From the cell containing the given text, extract its center point as (x, y) coordinate. 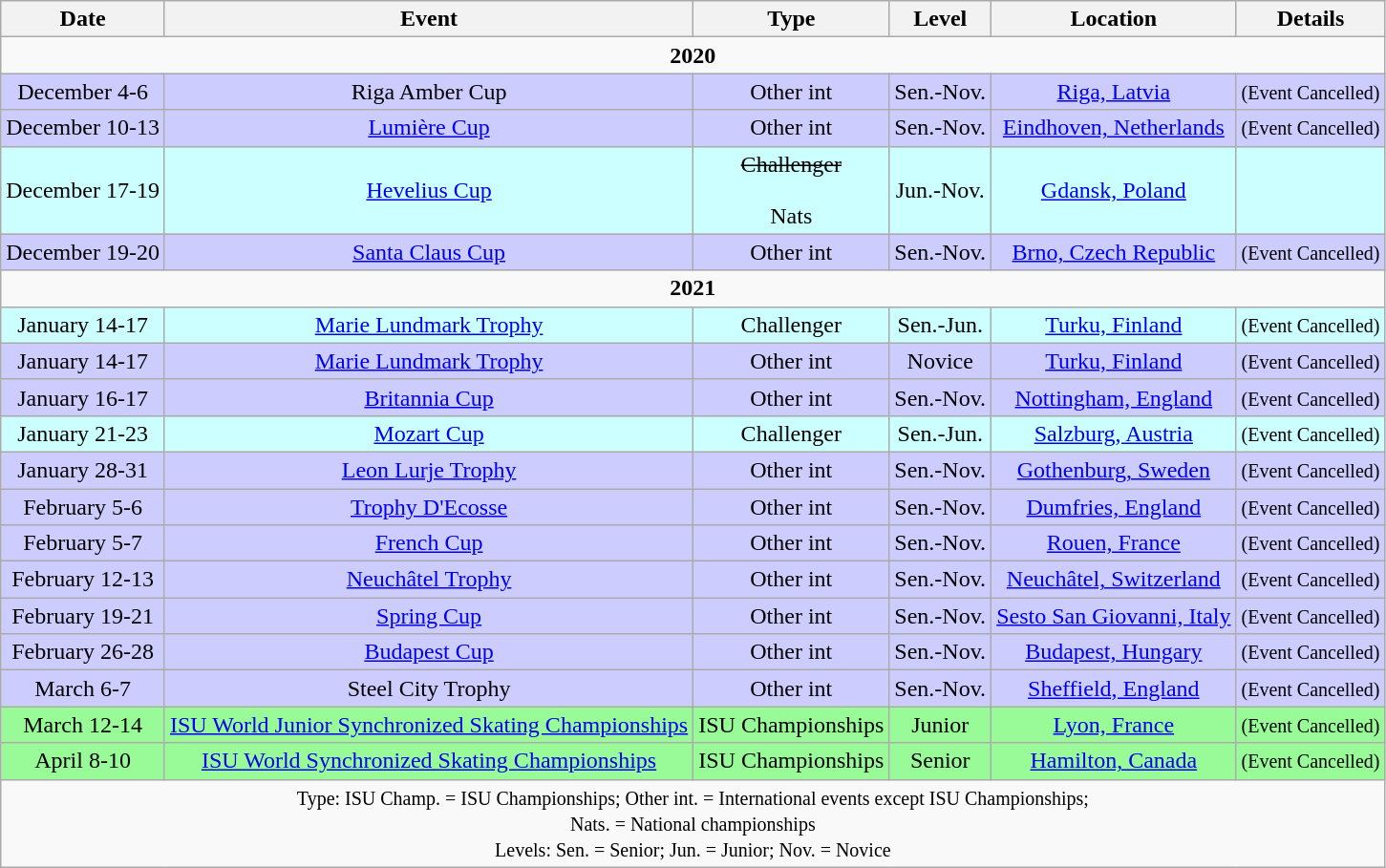
Riga Amber Cup (428, 92)
February 12-13 (83, 580)
ISU World Synchronized Skating Championships (428, 761)
Dumfries, England (1114, 507)
December 17-19 (83, 190)
December 10-13 (83, 128)
Britannia Cup (428, 397)
January 16-17 (83, 397)
Brno, Czech Republic (1114, 252)
Hamilton, Canada (1114, 761)
February 26-28 (83, 652)
Santa Claus Cup (428, 252)
December 19-20 (83, 252)
Neuchâtel Trophy (428, 580)
Details (1311, 19)
Location (1114, 19)
January 28-31 (83, 470)
ChallengerNats (791, 190)
Lyon, France (1114, 725)
January 21-23 (83, 434)
Junior (940, 725)
Trophy D'Ecosse (428, 507)
2021 (693, 288)
Rouen, France (1114, 543)
Lumière Cup (428, 128)
Budapest, Hungary (1114, 652)
March 12-14 (83, 725)
French Cup (428, 543)
Novice (940, 361)
April 8-10 (83, 761)
December 4-6 (83, 92)
Budapest Cup (428, 652)
Event (428, 19)
Steel City Trophy (428, 688)
Type (791, 19)
February 5-7 (83, 543)
Salzburg, Austria (1114, 434)
Spring Cup (428, 616)
Senior (940, 761)
2020 (693, 55)
Eindhoven, Netherlands (1114, 128)
Leon Lurje Trophy (428, 470)
Nottingham, England (1114, 397)
Mozart Cup (428, 434)
Riga, Latvia (1114, 92)
February 5-6 (83, 507)
March 6-7 (83, 688)
Gothenburg, Sweden (1114, 470)
Level (940, 19)
Hevelius Cup (428, 190)
Sesto San Giovanni, Italy (1114, 616)
Neuchâtel, Switzerland (1114, 580)
Gdansk, Poland (1114, 190)
Date (83, 19)
Jun.-Nov. (940, 190)
ISU World Junior Synchronized Skating Championships (428, 725)
February 19-21 (83, 616)
Sheffield, England (1114, 688)
